Scan for the cell matching the given text and deliver its (X, Y) coordinate at center. 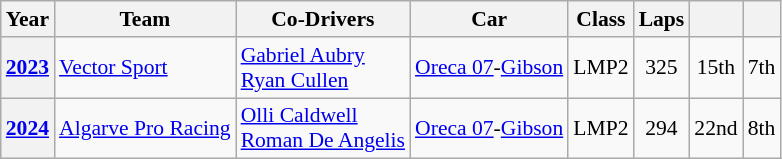
Gabriel Aubry Ryan Cullen (323, 68)
Team (145, 19)
Co-Drivers (323, 19)
Car (489, 19)
294 (662, 128)
Olli Caldwell Roman De Angelis (323, 128)
Algarve Pro Racing (145, 128)
7th (762, 68)
Laps (662, 19)
2023 (28, 68)
Vector Sport (145, 68)
8th (762, 128)
22nd (716, 128)
325 (662, 68)
15th (716, 68)
Year (28, 19)
Class (600, 19)
2024 (28, 128)
